Search for the cell housing the specified text and yield its [x, y] center coordinate. 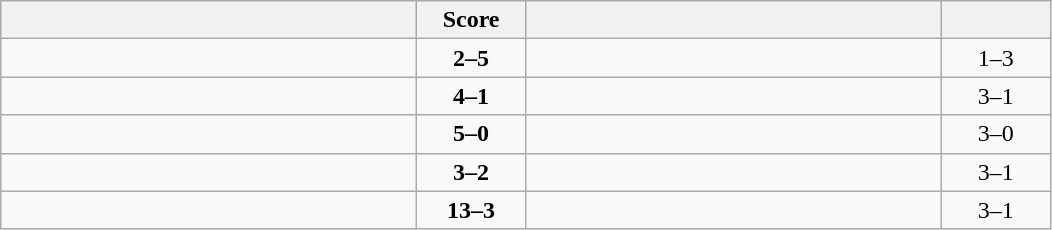
4–1 [472, 96]
1–3 [996, 58]
13–3 [472, 210]
2–5 [472, 58]
5–0 [472, 134]
3–2 [472, 172]
Score [472, 20]
3–0 [996, 134]
